Capture the cell that displays the provided text and extract its [X, Y] central coordinate. 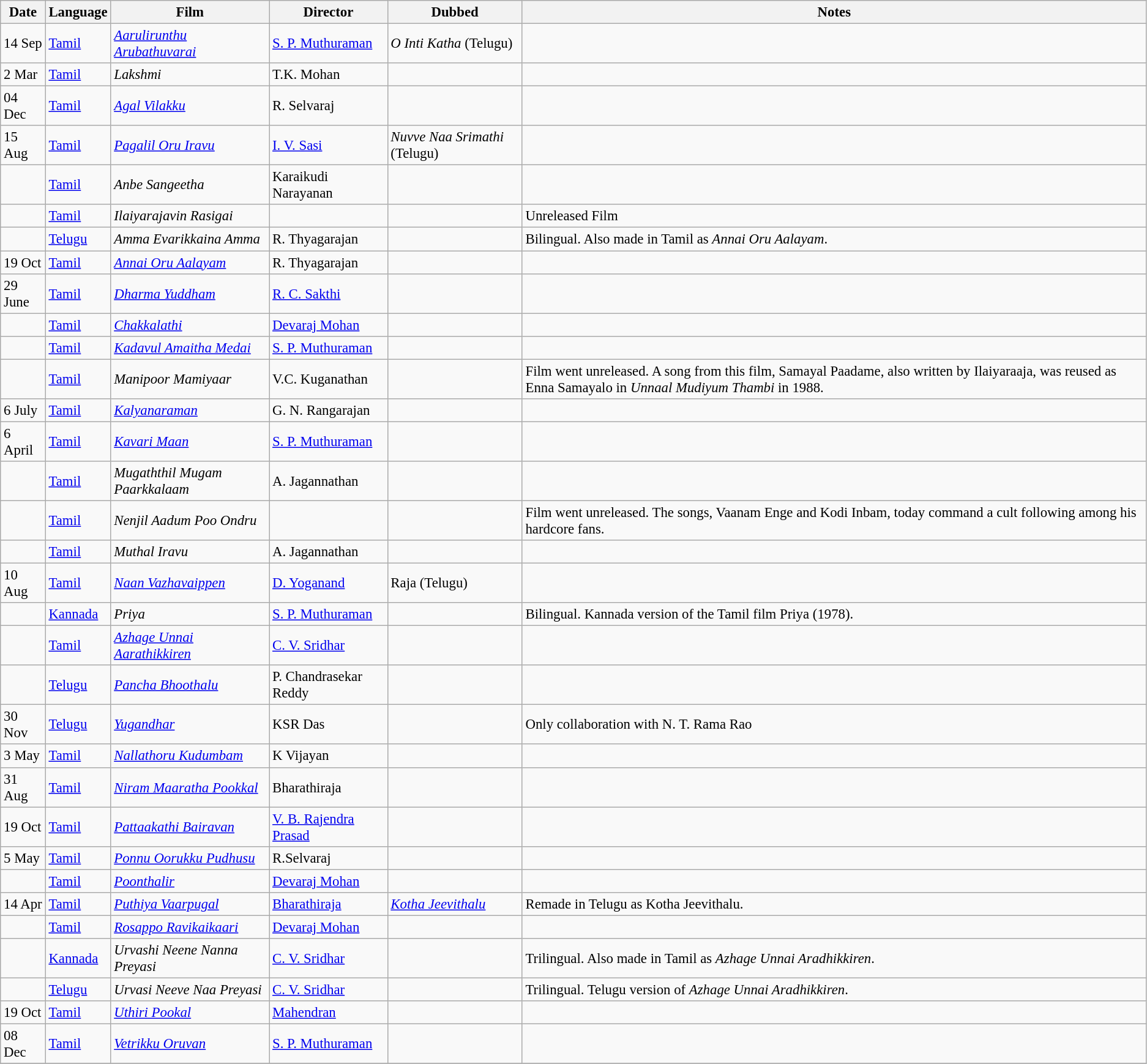
Nuvve Naa Srimathi (Telugu) [455, 146]
Mugaththil Mugam Paarkkalaam [190, 481]
Ponnu Oorukku Pudhusu [190, 858]
Kalyanaraman [190, 411]
Dubbed [455, 12]
Pagalil Oru Iravu [190, 146]
R. C. Sakthi [328, 294]
Lakshmi [190, 75]
Aarulirunthu Arubathuvarai [190, 44]
V. B. Rajendra Prasad [328, 827]
14 Sep [23, 44]
08 Dec [23, 1044]
Film [190, 12]
Pattaakathi Bairavan [190, 827]
6 July [23, 411]
Bilingual. Kannada version of the Tamil film Priya (1978). [834, 614]
Bilingual. Also made in Tamil as Annai Oru Aalayam. [834, 239]
Notes [834, 12]
Uthiri Pookal [190, 1013]
Only collaboration with N. T. Rama Rao [834, 724]
Language [78, 12]
Raja (Telugu) [455, 584]
Puthiya Vaarpugal [190, 904]
Urvasi Neeve Naa Preyasi [190, 989]
Unreleased Film [834, 216]
O Inti Katha (Telugu) [455, 44]
Naan Vazhavaippen [190, 584]
Date [23, 12]
Anbe Sangeetha [190, 185]
Director [328, 12]
15 Aug [23, 146]
Nenjil Aadum Poo Ondru [190, 520]
Vetrikku Oruvan [190, 1044]
T.K. Mohan [328, 75]
Kavari Maan [190, 442]
Rosappo Ravikaikaari [190, 927]
R.Selvaraj [328, 858]
KSR Das [328, 724]
Dharma Yuddham [190, 294]
P. Chandrasekar Reddy [328, 685]
V.C. Kuganathan [328, 379]
5 May [23, 858]
D. Yoganand [328, 584]
Mahendran [328, 1013]
Annai Oru Aalayam [190, 262]
10 Aug [23, 584]
Kotha Jeevithalu [455, 904]
R. Selvaraj [328, 106]
3 May [23, 756]
Trilingual. Telugu version of Azhage Unnai Aradhikkiren. [834, 989]
Film went unreleased. The songs, Vaanam Enge and Kodi Inbam, today command a cult following among his hardcore fans. [834, 520]
Amma Evarikkaina Amma [190, 239]
Remade in Telugu as Kotha Jeevithalu. [834, 904]
31 Aug [23, 787]
Poonthalir [190, 881]
Yugandhar [190, 724]
Azhage Unnai Aarathikkiren [190, 646]
G. N. Rangarajan [328, 411]
Niram Maaratha Pookkal [190, 787]
Agal Vilakku [190, 106]
K Vijayan [328, 756]
14 Apr [23, 904]
Pancha Bhoothalu [190, 685]
Nallathoru Kudumbam [190, 756]
Priya [190, 614]
Muthal Iravu [190, 552]
Karaikudi Narayanan [328, 185]
29 June [23, 294]
30 Nov [23, 724]
Trilingual. Also made in Tamil as Azhage Unnai Aradhikkiren. [834, 958]
2 Mar [23, 75]
Kadavul Amaitha Medai [190, 348]
04 Dec [23, 106]
Ilaiyarajavin Rasigai [190, 216]
6 April [23, 442]
I. V. Sasi [328, 146]
Manipoor Mamiyaar [190, 379]
Urvashi Neene Nanna Preyasi [190, 958]
Chakkalathi [190, 325]
